Output the [x, y] coordinate of the center of the cell containing the given text.  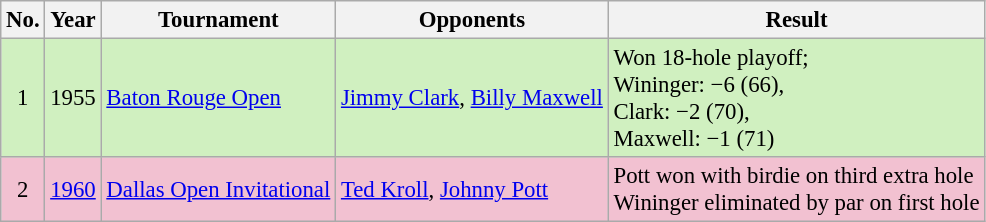
Jimmy Clark, Billy Maxwell [472, 98]
1 [23, 98]
Result [796, 20]
Baton Rouge Open [218, 98]
Dallas Open Invitational [218, 190]
No. [23, 20]
1955 [73, 98]
Opponents [472, 20]
Tournament [218, 20]
Year [73, 20]
1960 [73, 190]
2 [23, 190]
Ted Kroll, Johnny Pott [472, 190]
Pott won with birdie on third extra holeWininger eliminated by par on first hole [796, 190]
Won 18-hole playoff;Wininger: −6 (66),Clark: −2 (70),Maxwell: −1 (71) [796, 98]
